For the text-containing cell, return its midpoint in [x, y] coordinate format. 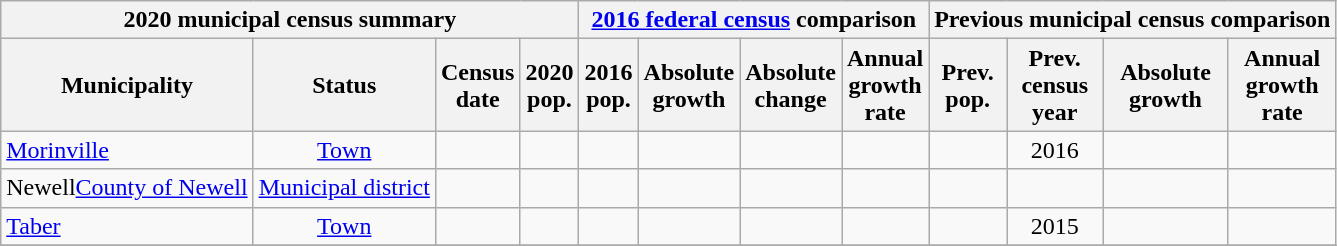
Previous municipal census comparison [1132, 20]
Status [344, 85]
2016 [1055, 150]
2020pop. [550, 85]
Censusdate [477, 85]
NewellCounty of Newell [127, 188]
Municipal district [344, 188]
Morinville [127, 150]
Absolutechange [791, 85]
Prev.pop. [968, 85]
Prev.censusyear [1055, 85]
Taber [127, 226]
2016 federal census comparison [754, 20]
2016pop. [608, 85]
Municipality [127, 85]
2015 [1055, 226]
2020 municipal census summary [290, 20]
